Capture the cell that displays the provided text and extract its [x, y] central coordinate. 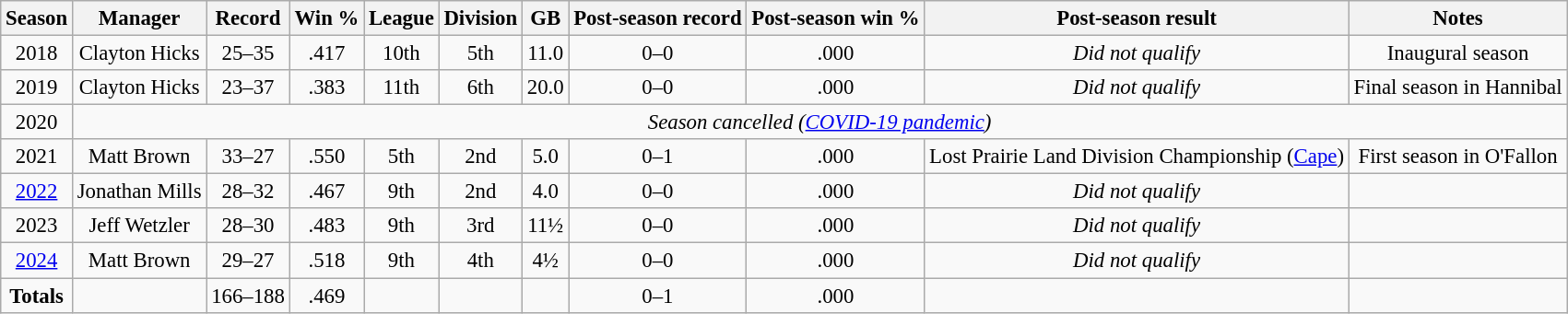
Final season in Hannibal [1457, 87]
20.0 [545, 87]
Notes [1457, 18]
11½ [545, 226]
Division [480, 18]
First season in O'Fallon [1457, 157]
3rd [480, 226]
28–32 [248, 192]
4th [480, 261]
Lost Prairie Land Division Championship (Cape) [1137, 157]
Post-season record [658, 18]
29–27 [248, 261]
Inaugural season [1457, 53]
2021 [37, 157]
2020 [37, 122]
Record [248, 18]
Totals [37, 296]
2023 [37, 226]
6th [480, 87]
4.0 [545, 192]
23–37 [248, 87]
Post-season win % [835, 18]
166–188 [248, 296]
Season cancelled (COVID-19 pandemic) [819, 122]
28–30 [248, 226]
2022 [37, 192]
.469 [326, 296]
5.0 [545, 157]
.483 [326, 226]
League [402, 18]
Win % [326, 18]
Jonathan Mills [138, 192]
.383 [326, 87]
11th [402, 87]
2024 [37, 261]
2018 [37, 53]
Jeff Wetzler [138, 226]
25–35 [248, 53]
4½ [545, 261]
2019 [37, 87]
.550 [326, 157]
Post-season result [1137, 18]
Season [37, 18]
.467 [326, 192]
GB [545, 18]
11.0 [545, 53]
33–27 [248, 157]
10th [402, 53]
.417 [326, 53]
Manager [138, 18]
.518 [326, 261]
